Provide the (x, y) coordinate of the cell's center where the given text is located.  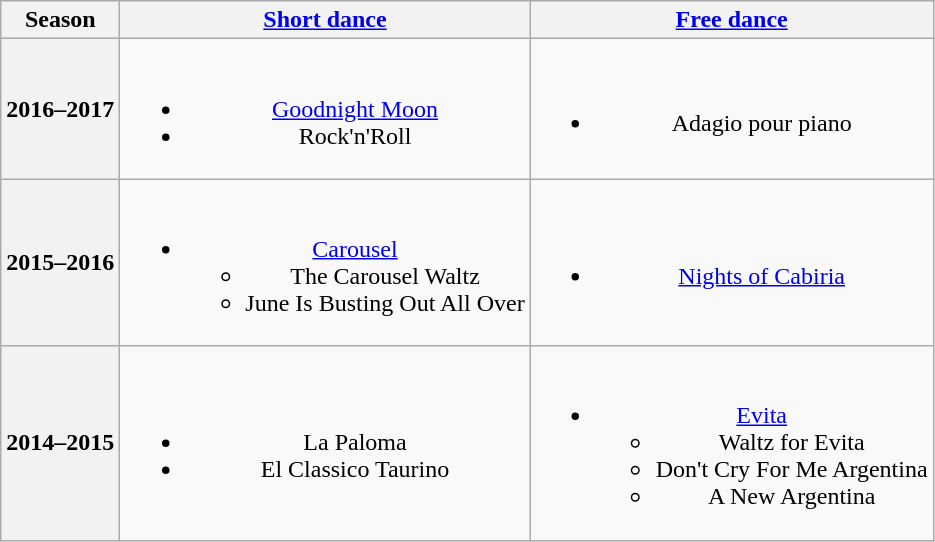
2015–2016 (60, 262)
Nights of Cabiria (732, 262)
2016–2017 (60, 109)
La Paloma El Classico Taurino (325, 443)
Season (60, 20)
CarouselThe Carousel WaltzJune Is Busting Out All Over (325, 262)
Evita Waltz for EvitaDon't Cry For Me ArgentinaA New Argentina (732, 443)
Goodnight Moon Rock'n'Roll (325, 109)
2014–2015 (60, 443)
Free dance (732, 20)
Adagio pour piano (732, 109)
Short dance (325, 20)
